Capture the cell that displays the provided text and extract its [x, y] central coordinate. 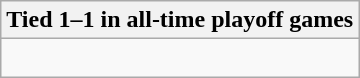
Tied 1–1 in all-time playoff games [180, 20]
